Determine the (X, Y) coordinate at the center of the cell enclosing the given text.  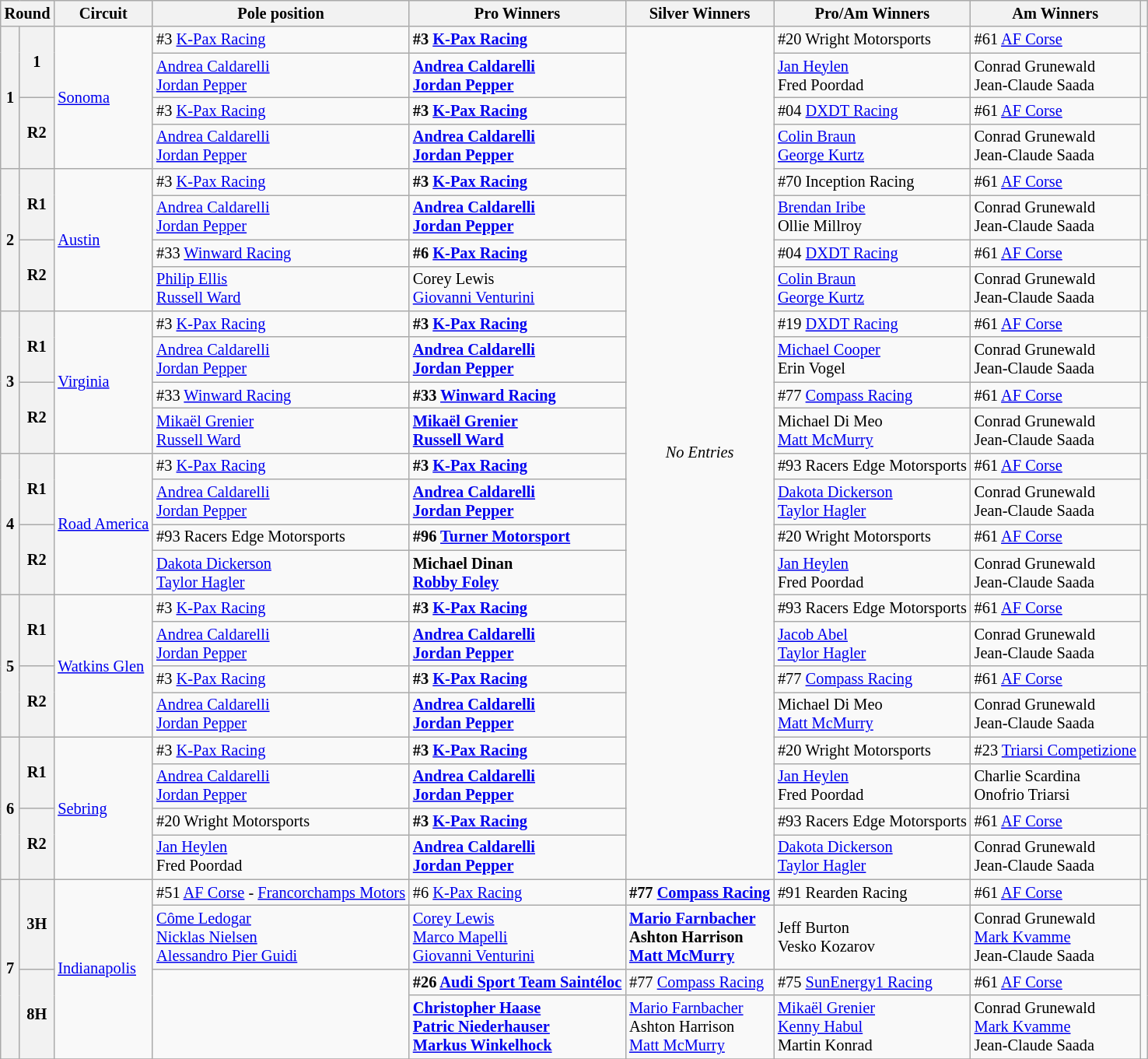
Pro/Am Winners (873, 13)
Christopher Haase Patric Niederhauser Markus Winkelhock (517, 1027)
Mikaël Grenier Kenny Habul Martin Konrad (873, 1027)
5 (10, 666)
3 (10, 381)
Michael Cooper Erin Vogel (873, 359)
Sebring (103, 808)
Road America (103, 524)
Watkins Glen (103, 666)
Silver Winners (700, 13)
#75 SunEnergy1 Racing (873, 982)
No Entries (700, 453)
#51 AF Corse - Francorchamps Motors (281, 892)
#96 Turner Motorsport (517, 537)
Round (28, 13)
Circuit (103, 13)
Pro Winners (517, 13)
Indianapolis (103, 970)
8H (37, 1013)
Côme Ledogar Nicklas Nielsen Alessandro Pier Guidi (281, 937)
7 (10, 970)
3H (37, 924)
Charlie Scardina Onofrio Triarsi (1055, 786)
Jeff Burton Vesko Kozarov (873, 937)
#19 DXDT Racing (873, 324)
#23 Triarsi Competizione (1055, 750)
Sonoma (103, 98)
Am Winners (1055, 13)
#26 Audi Sport Team Saintéloc (517, 982)
Corey Lewis Giovanni Venturini (517, 289)
#91 Rearden Racing (873, 892)
Jacob Abel Taylor Hagler (873, 643)
2 (10, 240)
Michael Dinan Robby Foley (517, 573)
Corey Lewis Marco Mapelli Giovanni Venturini (517, 937)
Virginia (103, 381)
Philip Ellis Russell Ward (281, 289)
4 (10, 524)
Austin (103, 240)
6 (10, 808)
Brendan Iribe Ollie Millroy (873, 217)
#70 Inception Racing (873, 182)
Pole position (281, 13)
